Provide the (x, y) coordinate of the cell's center where the given text is located.  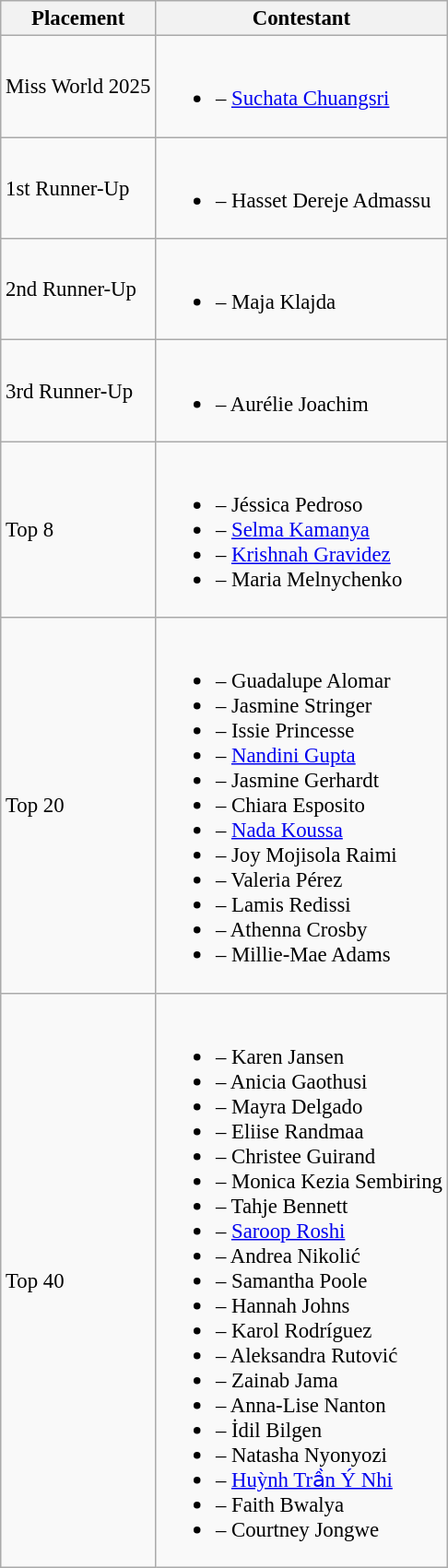
Top 20 (78, 806)
2nd Runner-Up (78, 289)
3rd Runner-Up (78, 391)
Contestant (302, 18)
Miss World 2025 (78, 87)
– Maja Klajda (302, 289)
1st Runner-Up (78, 188)
– Aurélie Joachim (302, 391)
– Hasset Dereje Admassu (302, 188)
Top 8 (78, 529)
Top 40 (78, 1279)
– Jéssica Pedroso – Selma Kamanya – Krishnah Gravidez – Maria Melnychenko (302, 529)
– Suchata Chuangsri (302, 87)
Placement (78, 18)
